Detect which cell encompasses the target text, then output its [X, Y] center coordinate. 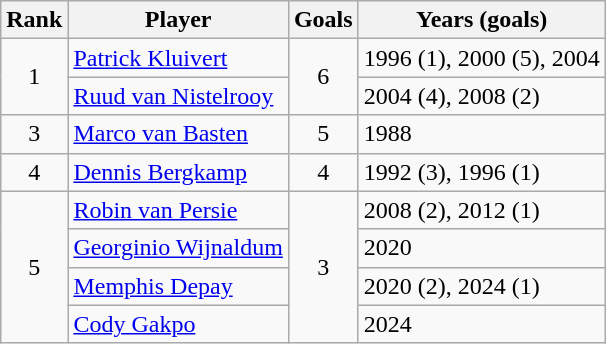
Georginio Wijnaldum [178, 248]
Goals [323, 20]
1996 (1), 2000 (5), 2004 [482, 58]
1988 [482, 134]
1992 (3), 1996 (1) [482, 172]
Rank [34, 20]
Player [178, 20]
Cody Gakpo [178, 324]
1 [34, 77]
2020 (2), 2024 (1) [482, 286]
Years (goals) [482, 20]
2024 [482, 324]
2008 (2), 2012 (1) [482, 210]
6 [323, 77]
Ruud van Nistelrooy [178, 96]
Robin van Persie [178, 210]
Patrick Kluivert [178, 58]
2020 [482, 248]
Memphis Depay [178, 286]
Dennis Bergkamp [178, 172]
Marco van Basten [178, 134]
2004 (4), 2008 (2) [482, 96]
